Find where the given text appears and provide that cell's center as (X, Y) coordinate. 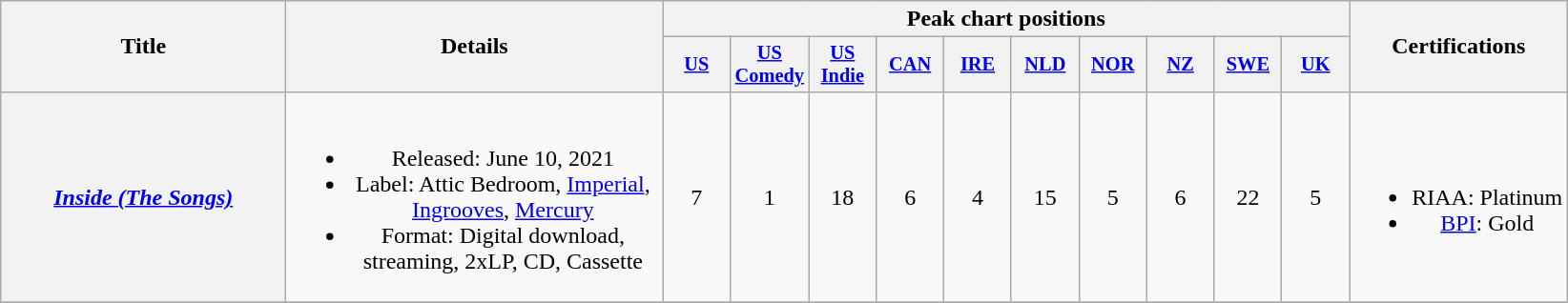
Details (475, 47)
22 (1248, 196)
4 (979, 196)
18 (843, 196)
IRE (979, 65)
USComedy (770, 65)
NOR (1112, 65)
Peak chart positions (1006, 19)
7 (696, 196)
Released: June 10, 2021Label: Attic Bedroom, Imperial, Ingrooves, MercuryFormat: Digital download, streaming, 2xLP, CD, Cassette (475, 196)
NLD (1045, 65)
US (696, 65)
Certifications (1459, 47)
SWE (1248, 65)
UK (1316, 65)
NZ (1181, 65)
Inside (The Songs) (143, 196)
RIAA: PlatinumBPI: Gold (1459, 196)
1 (770, 196)
CAN (910, 65)
USIndie (843, 65)
15 (1045, 196)
Title (143, 47)
